Return the (X, Y) coordinate for the center point of the cell that contains the specified text.  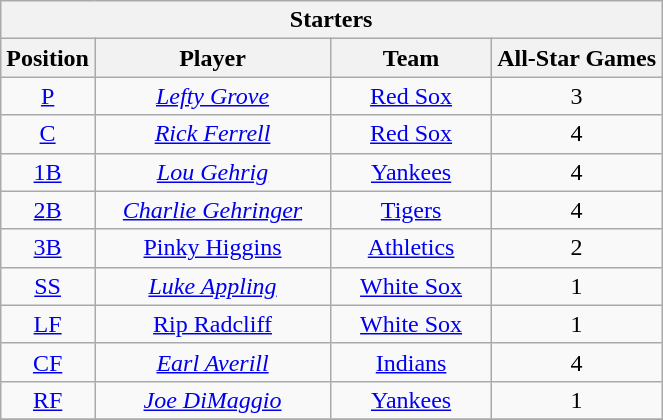
SS (48, 286)
2B (48, 210)
3 (577, 96)
Athletics (412, 248)
Pinky Higgins (212, 248)
Starters (332, 20)
Lefty Grove (212, 96)
Charlie Gehringer (212, 210)
2 (577, 248)
Earl Averill (212, 362)
Rick Ferrell (212, 134)
Indians (412, 362)
RF (48, 400)
Tigers (412, 210)
C (48, 134)
Lou Gehrig (212, 172)
All-Star Games (577, 58)
Joe DiMaggio (212, 400)
Team (412, 58)
Luke Appling (212, 286)
Position (48, 58)
CF (48, 362)
Rip Radcliff (212, 324)
LF (48, 324)
3B (48, 248)
P (48, 96)
1B (48, 172)
Player (212, 58)
